Provide the (X, Y) coordinate of the cell's center where the given text is located.  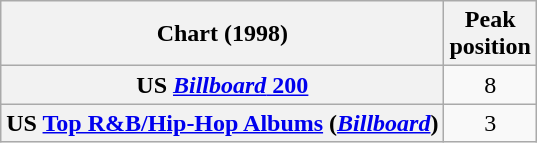
US Billboard 200 (222, 85)
3 (490, 123)
8 (490, 85)
US Top R&B/Hip-Hop Albums (Billboard) (222, 123)
Peak position (490, 34)
Chart (1998) (222, 34)
